Locate the cell with the specified text and output its (x, y) center coordinate. 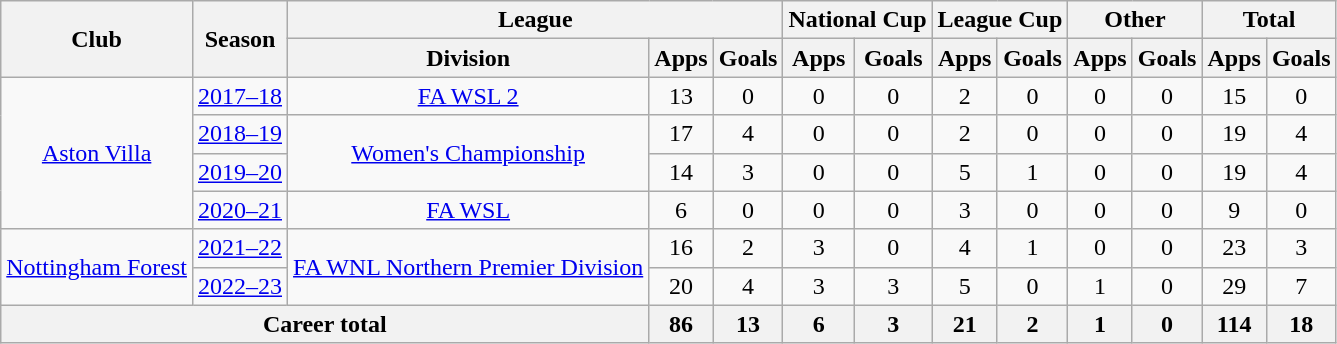
Season (240, 39)
League (536, 20)
FA WNL Northern Premier Division (468, 267)
9 (1234, 210)
2017–18 (240, 96)
2019–20 (240, 172)
Other (1135, 20)
Nottingham Forest (97, 267)
15 (1234, 96)
14 (681, 172)
Total (1269, 20)
16 (681, 248)
FA WSL (468, 210)
2018–19 (240, 134)
Aston Villa (97, 153)
2022–23 (240, 286)
Division (468, 58)
Career total (325, 324)
Women's Championship (468, 153)
17 (681, 134)
Club (97, 39)
18 (1301, 324)
National Cup (858, 20)
86 (681, 324)
29 (1234, 286)
League Cup (1000, 20)
FA WSL 2 (468, 96)
20 (681, 286)
114 (1234, 324)
2020–21 (240, 210)
2021–22 (240, 248)
23 (1234, 248)
7 (1301, 286)
21 (964, 324)
